Return the [x, y] coordinate for the center point of the cell that contains the specified text.  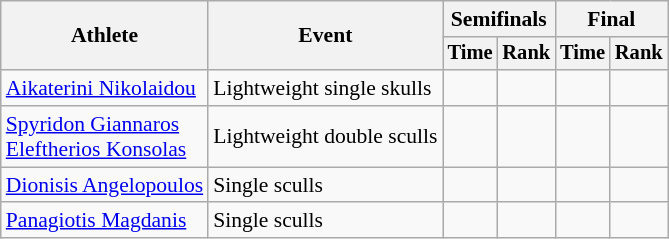
Dionisis Angelopoulos [104, 185]
Aikaterini Nikolaidou [104, 88]
Lightweight double sculls [325, 136]
Event [325, 36]
Lightweight single skulls [325, 88]
Athlete [104, 36]
Spyridon Giannaros Eleftherios Konsolas [104, 136]
Final [611, 19]
Panagiotis Magdanis [104, 221]
Semifinals [499, 19]
